Pinpoint the cell where the given text exists, returning its [X, Y] midpoint coordinate. 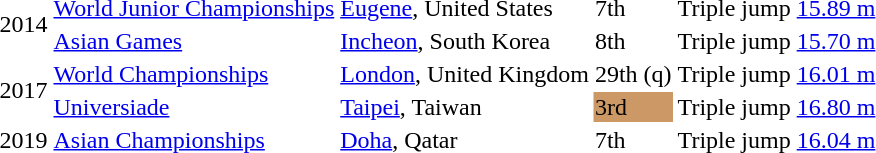
World Championships [194, 74]
Asian Games [194, 41]
3rd [633, 107]
London, United Kingdom [465, 74]
29th (q) [633, 74]
Incheon, South Korea [465, 41]
8th [633, 41]
Taipei, Taiwan [465, 107]
Universiade [194, 107]
